Pinpoint the cell where the given text exists, returning its [x, y] midpoint coordinate. 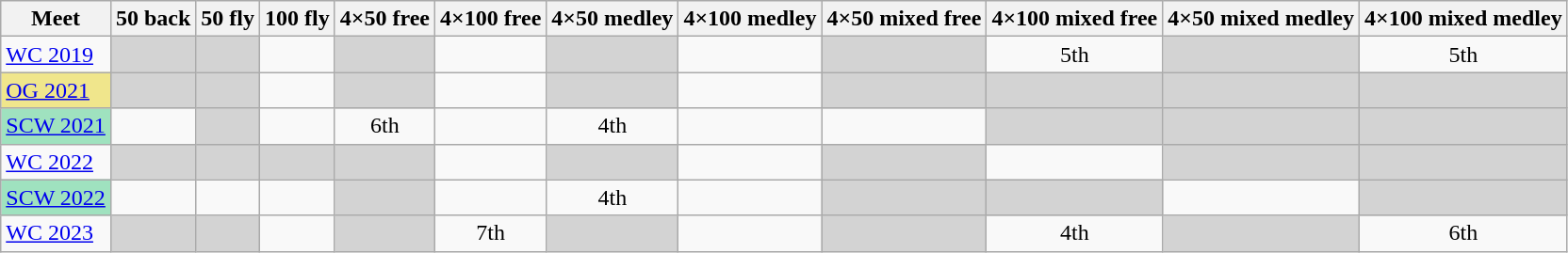
4×50 mixed free [905, 19]
4×50 free [384, 19]
SCW 2021 [57, 126]
4×100 free [491, 19]
50 back [153, 19]
4×100 mixed free [1074, 19]
WC 2023 [57, 233]
4×50 mixed medley [1261, 19]
100 fly [298, 19]
SCW 2022 [57, 198]
50 fly [228, 19]
7th [491, 233]
WC 2022 [57, 162]
Meet [57, 19]
4×100 medley [750, 19]
WC 2019 [57, 55]
4×100 mixed medley [1462, 19]
OG 2021 [57, 90]
4×50 medley [612, 19]
